Locate the cell with the specified text and output its [X, Y] center coordinate. 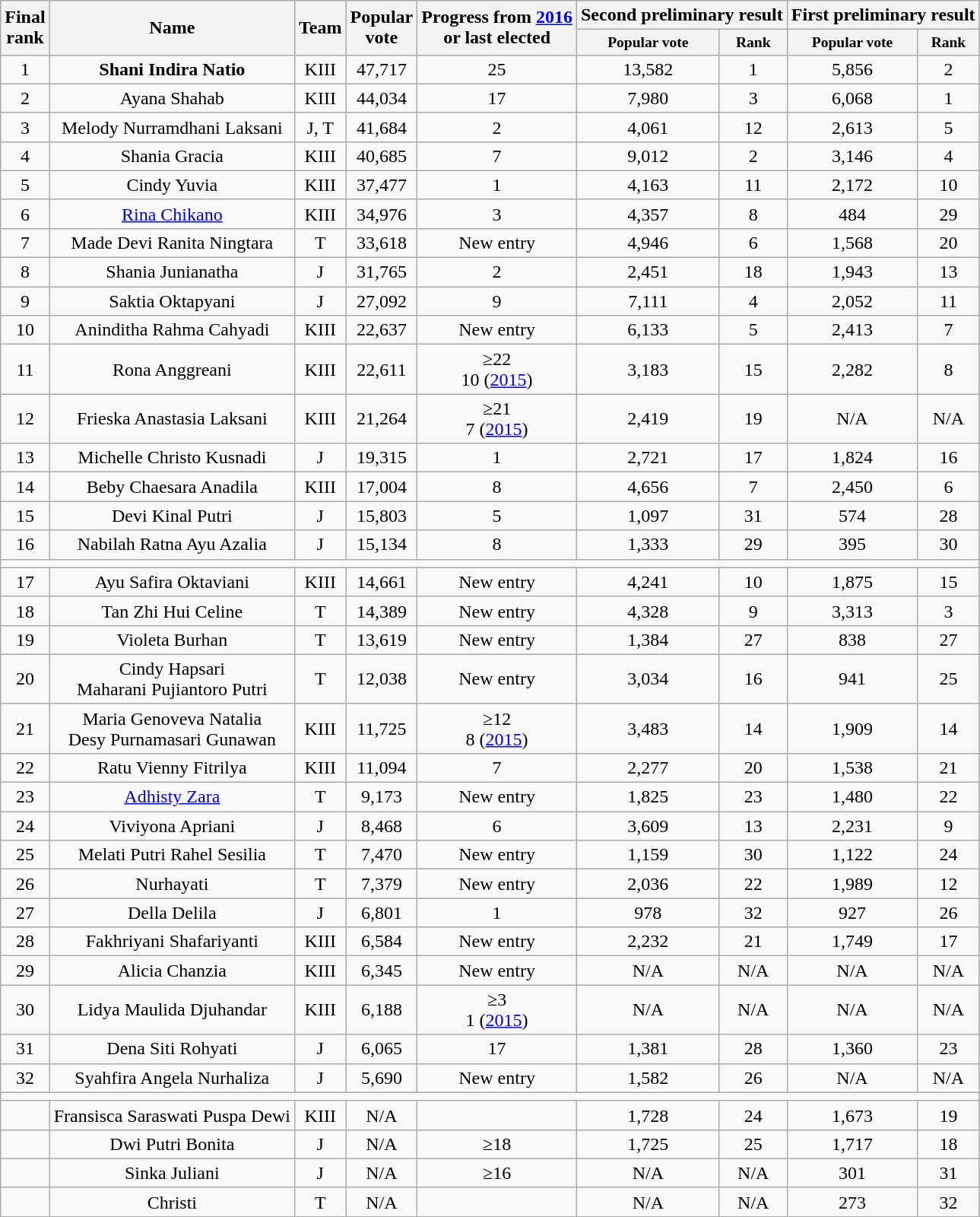
27,092 [382, 301]
44,034 [382, 98]
Team [320, 27]
Shania Gracia [172, 156]
2,721 [648, 458]
4,656 [648, 487]
6,133 [648, 330]
5,690 [382, 1078]
6,065 [382, 1049]
1,582 [648, 1078]
1,538 [852, 767]
5,856 [852, 69]
2,282 [852, 370]
Nurhayati [172, 884]
1,159 [648, 855]
395 [852, 545]
2,231 [852, 826]
Rona Anggreani [172, 370]
978 [648, 913]
Violeta Burhan [172, 640]
14,661 [382, 582]
≥21 7 (2015) [497, 418]
Rina Chikano [172, 214]
Viviyona Apriani [172, 826]
1,360 [852, 1049]
927 [852, 913]
13,619 [382, 640]
≥16 [497, 1173]
Name [172, 27]
Devi Kinal Putri [172, 516]
Melati Putri Rahel Sesilia [172, 855]
34,976 [382, 214]
37,477 [382, 185]
2,413 [852, 330]
301 [852, 1173]
4,061 [648, 127]
≥22 10 (2015) [497, 370]
1,943 [852, 272]
4,241 [648, 582]
Lidya Maulida Djuhandar [172, 1010]
Shania Junianatha [172, 272]
2,052 [852, 301]
3,609 [648, 826]
3,034 [648, 678]
Cindy HapsariMaharani Pujiantoro Putri [172, 678]
Beby Chaesara Anadila [172, 487]
3,313 [852, 611]
≥18 [497, 1144]
1,728 [648, 1115]
Maria Genoveva NataliaDesy Purnamasari Gunawan [172, 729]
Syahfira Angela Nurhaliza [172, 1078]
2,277 [648, 767]
1,333 [648, 545]
≥12 8 (2015) [497, 729]
Saktia Oktapyani [172, 301]
31,765 [382, 272]
22,611 [382, 370]
Fransisca Saraswati Puspa Dewi [172, 1115]
9,012 [648, 156]
Second preliminary result [681, 15]
Finalrank [25, 27]
Aninditha Rahma Cahyadi [172, 330]
2,036 [648, 884]
838 [852, 640]
13,582 [648, 69]
Frieska Anastasia Laksani [172, 418]
Cindy Yuvia [172, 185]
Tan Zhi Hui Celine [172, 611]
8,468 [382, 826]
Christi [172, 1202]
19,315 [382, 458]
22,637 [382, 330]
484 [852, 214]
2,232 [648, 942]
14,389 [382, 611]
7,379 [382, 884]
6,068 [852, 98]
15,803 [382, 516]
Ratu Vienny Fitrilya [172, 767]
1,824 [852, 458]
41,684 [382, 127]
Melody Nurramdhani Laksani [172, 127]
3,146 [852, 156]
Shani Indira Natio [172, 69]
6,801 [382, 913]
Popularvote [382, 27]
Nabilah Ratna Ayu Azalia [172, 545]
1,122 [852, 855]
4,946 [648, 243]
9,173 [382, 797]
17,004 [382, 487]
2,419 [648, 418]
12,038 [382, 678]
Sinka Juliani [172, 1173]
11,094 [382, 767]
574 [852, 516]
47,717 [382, 69]
1,097 [648, 516]
1,989 [852, 884]
1,717 [852, 1144]
7,980 [648, 98]
273 [852, 1202]
1,381 [648, 1049]
2,451 [648, 272]
Dwi Putri Bonita [172, 1144]
11,725 [382, 729]
1,749 [852, 942]
15,134 [382, 545]
2,450 [852, 487]
Made Devi Ranita Ningtara [172, 243]
J, T [320, 127]
7,470 [382, 855]
Fakhriyani Shafariyanti [172, 942]
Adhisty Zara [172, 797]
First preliminary result [883, 15]
6,188 [382, 1010]
3,183 [648, 370]
Ayu Safira Oktaviani [172, 582]
1,725 [648, 1144]
4,357 [648, 214]
6,345 [382, 971]
1,825 [648, 797]
40,685 [382, 156]
Ayana Shahab [172, 98]
1,875 [852, 582]
2,172 [852, 185]
Progress from 2016or last elected [497, 27]
1,384 [648, 640]
≥3 1 (2015) [497, 1010]
21,264 [382, 418]
Della Delila [172, 913]
Alicia Chanzia [172, 971]
4,163 [648, 185]
Michelle Christo Kusnadi [172, 458]
7,111 [648, 301]
Dena Siti Rohyati [172, 1049]
33,618 [382, 243]
2,613 [852, 127]
1,673 [852, 1115]
1,568 [852, 243]
941 [852, 678]
1,480 [852, 797]
6,584 [382, 942]
1,909 [852, 729]
4,328 [648, 611]
3,483 [648, 729]
